For the text-containing cell, return its midpoint in [X, Y] coordinate format. 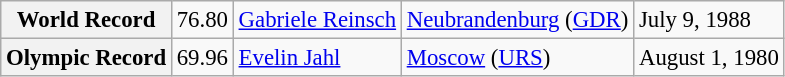
Evelin Jahl [317, 58]
August 1, 1980 [709, 58]
69.96 [202, 58]
76.80 [202, 20]
Moscow (URS) [517, 58]
Gabriele Reinsch [317, 20]
July 9, 1988 [709, 20]
Neubrandenburg (GDR) [517, 20]
Olympic Record [86, 58]
World Record [86, 20]
